Identify which cell holds the provided text, then report its (X, Y) central coordinate. 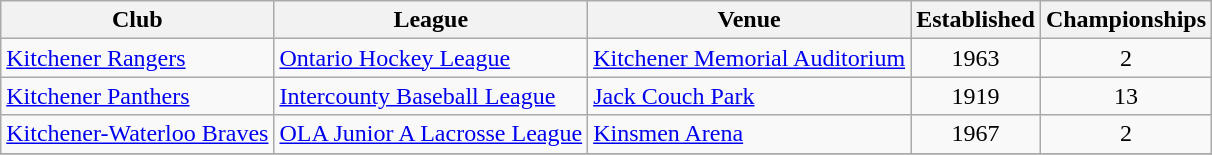
Intercounty Baseball League (431, 96)
Kinsmen Arena (750, 134)
1967 (976, 134)
Established (976, 20)
Championships (1126, 20)
OLA Junior A Lacrosse League (431, 134)
Club (138, 20)
Kitchener Memorial Auditorium (750, 58)
League (431, 20)
1963 (976, 58)
1919 (976, 96)
Ontario Hockey League (431, 58)
Venue (750, 20)
Kitchener Rangers (138, 58)
Kitchener-Waterloo Braves (138, 134)
Kitchener Panthers (138, 96)
Jack Couch Park (750, 96)
13 (1126, 96)
